Identify which cell holds the provided text, then report its [X, Y] central coordinate. 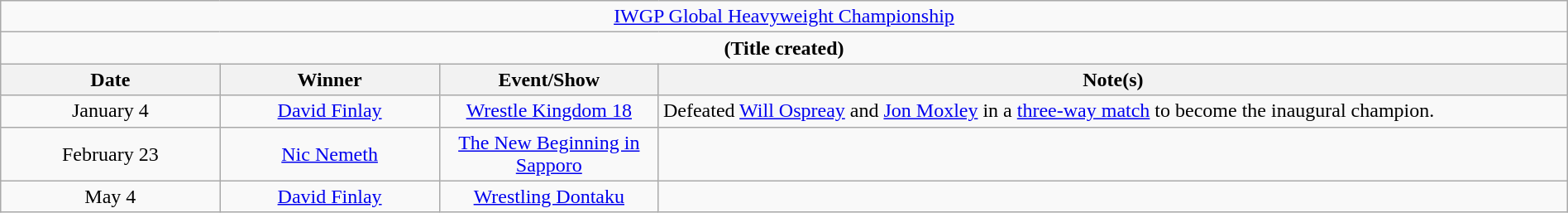
Event/Show [549, 80]
Wrestle Kingdom 18 [549, 111]
IWGP Global Heavyweight Championship [784, 17]
Nic Nemeth [329, 154]
The New Beginning in Sapporo [549, 154]
(Title created) [784, 48]
Winner [329, 80]
Wrestling Dontaku [549, 196]
Note(s) [1113, 80]
January 4 [111, 111]
February 23 [111, 154]
Defeated Will Ospreay and Jon Moxley in a three-way match to become the inaugural champion. [1113, 111]
May 4 [111, 196]
Date [111, 80]
